Return the (X, Y) coordinate for the center point of the cell that contains the specified text.  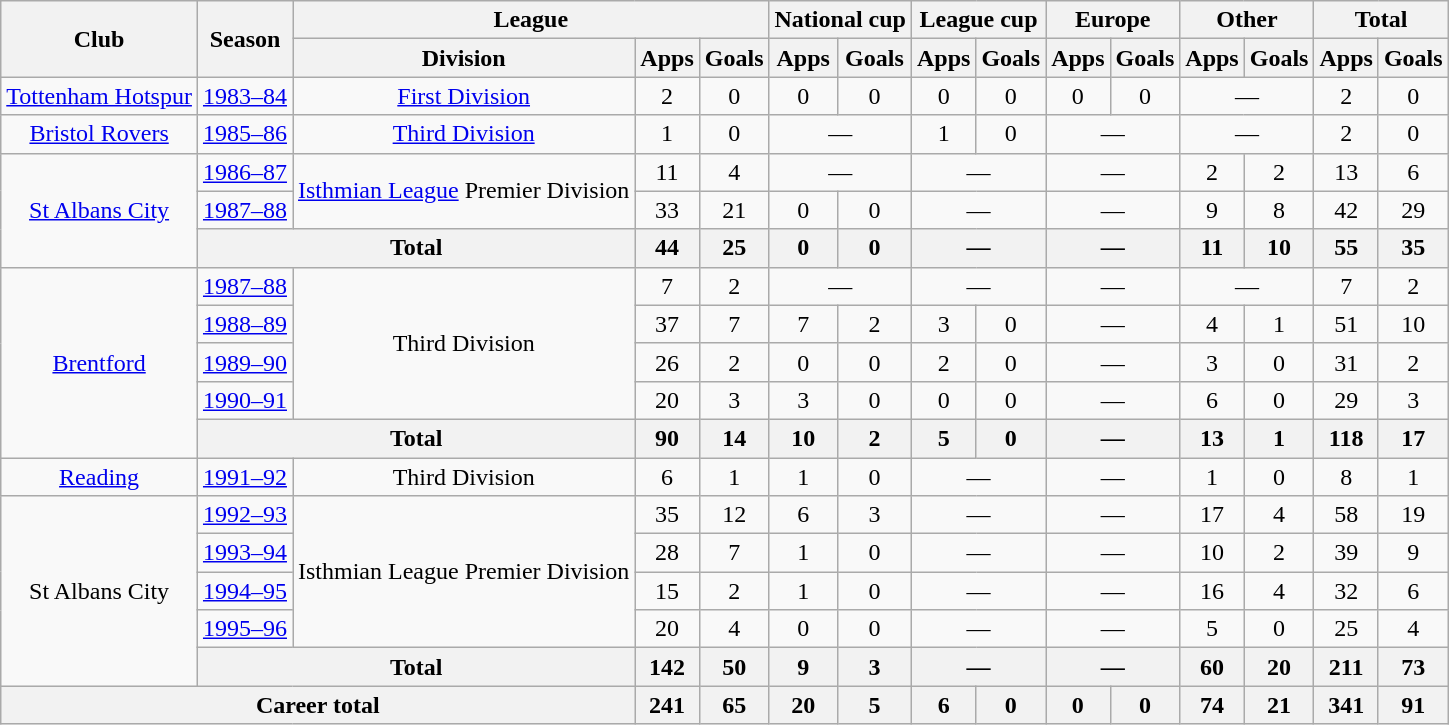
Division (463, 58)
26 (667, 362)
118 (1346, 438)
1992–93 (244, 515)
19 (1413, 515)
55 (1346, 248)
65 (734, 705)
1985–86 (244, 134)
Reading (100, 477)
60 (1212, 667)
1994–95 (244, 591)
211 (1346, 667)
58 (1346, 515)
1988–89 (244, 324)
Europe (1113, 20)
1995–96 (244, 629)
74 (1212, 705)
15 (667, 591)
Club (100, 39)
League (530, 20)
1993–94 (244, 553)
1989–90 (244, 362)
Bristol Rovers (100, 134)
1986–87 (244, 172)
50 (734, 667)
Brentford (100, 362)
Other (1247, 20)
Tottenham Hotspur (100, 96)
39 (1346, 553)
14 (734, 438)
Career total (318, 705)
1983–84 (244, 96)
32 (1346, 591)
241 (667, 705)
16 (1212, 591)
73 (1413, 667)
12 (734, 515)
Season (244, 39)
31 (1346, 362)
National cup (840, 20)
142 (667, 667)
League cup (978, 20)
42 (1346, 210)
28 (667, 553)
90 (667, 438)
1991–92 (244, 477)
341 (1346, 705)
37 (667, 324)
First Division (463, 96)
33 (667, 210)
44 (667, 248)
1990–91 (244, 400)
91 (1413, 705)
51 (1346, 324)
